Determine the (X, Y) coordinate at the center of the cell enclosing the given text.  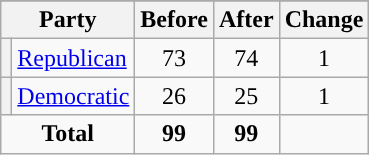
Democratic (74, 96)
Before (174, 20)
73 (174, 58)
Total (68, 134)
74 (246, 58)
26 (174, 96)
25 (246, 96)
Change (324, 20)
Republican (74, 58)
Party (68, 20)
After (246, 20)
